Search for the cell housing the specified text and yield its [x, y] center coordinate. 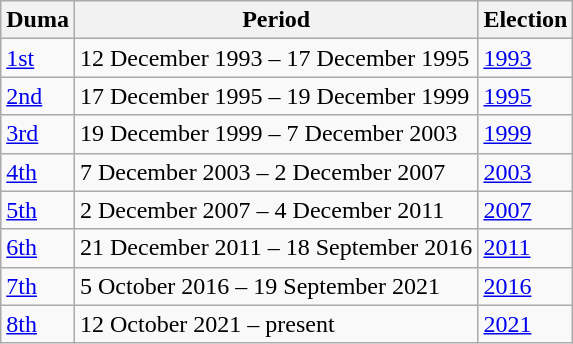
2011 [526, 248]
21 December 2011 – 18 September 2016 [276, 248]
1999 [526, 134]
1995 [526, 96]
3rd [38, 134]
17 December 1995 – 19 December 1999 [276, 96]
19 December 1999 – 7 December 2003 [276, 134]
7th [38, 286]
5th [38, 210]
8th [38, 324]
7 December 2003 – 2 December 2007 [276, 172]
2016 [526, 286]
Duma [38, 20]
1993 [526, 58]
2003 [526, 172]
2021 [526, 324]
1st [38, 58]
5 October 2016 – 19 September 2021 [276, 286]
12 October 2021 – present [276, 324]
4th [38, 172]
Election [526, 20]
Period [276, 20]
12 December 1993 – 17 December 1995 [276, 58]
2007 [526, 210]
2 December 2007 – 4 December 2011 [276, 210]
6th [38, 248]
2nd [38, 96]
